Determine the (X, Y) coordinate at the center of the cell enclosing the given text.  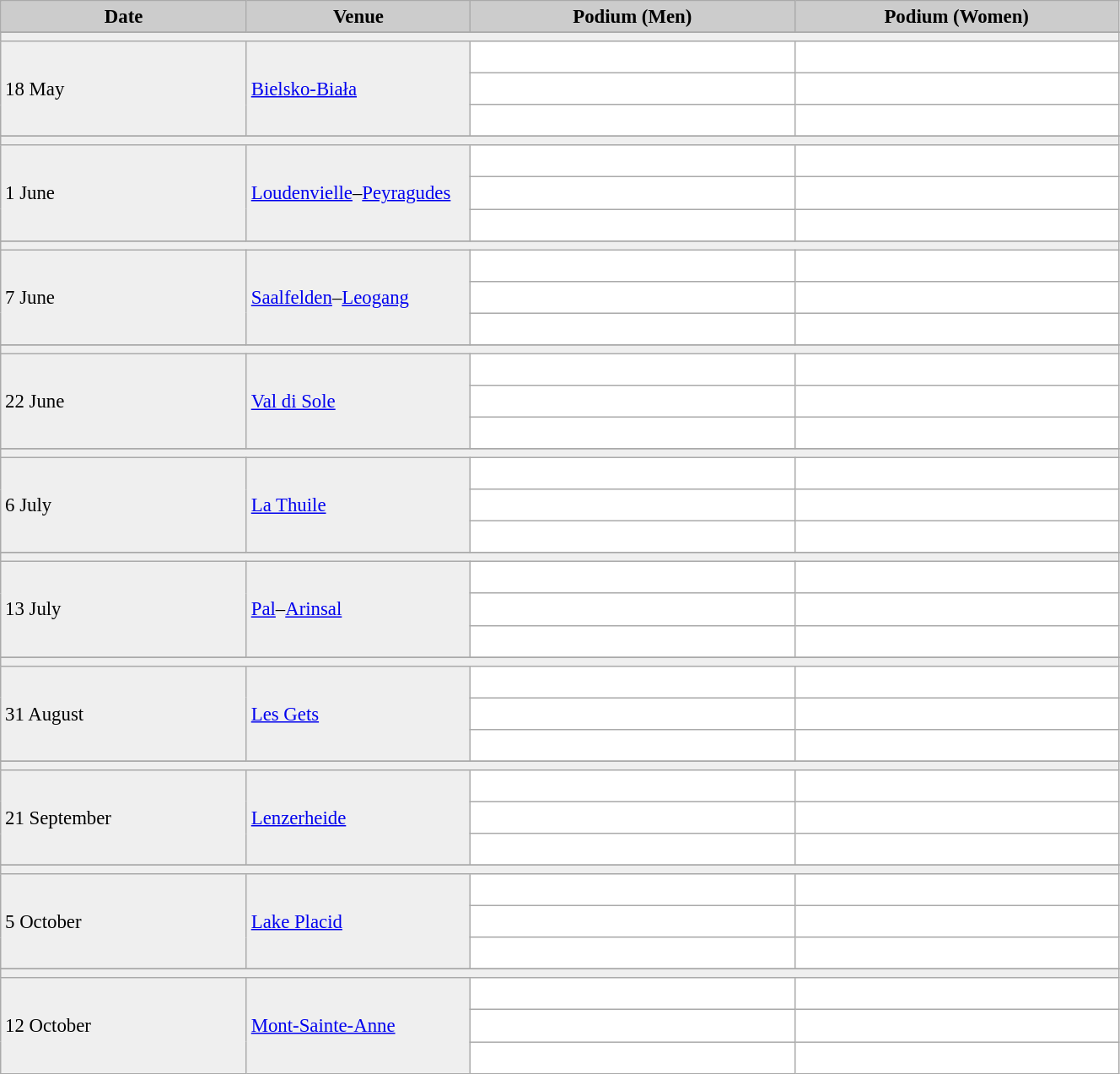
Venue (358, 17)
13 July (124, 609)
7 June (124, 297)
Saalfelden–Leogang (358, 297)
31 August (124, 714)
Loudenvielle–Peyragudes (358, 192)
Podium (Men) (633, 17)
Val di Sole (358, 402)
12 October (124, 1026)
Lake Placid (358, 921)
Pal–Arinsal (358, 609)
Mont-Sainte-Anne (358, 1026)
5 October (124, 921)
Lenzerheide (358, 818)
18 May (124, 89)
Les Gets (358, 714)
21 September (124, 818)
1 June (124, 192)
Bielsko-Biała (358, 89)
Date (124, 17)
Podium (Women) (956, 17)
6 July (124, 506)
La Thuile (358, 506)
22 June (124, 402)
